Capture the cell that displays the provided text and extract its [x, y] central coordinate. 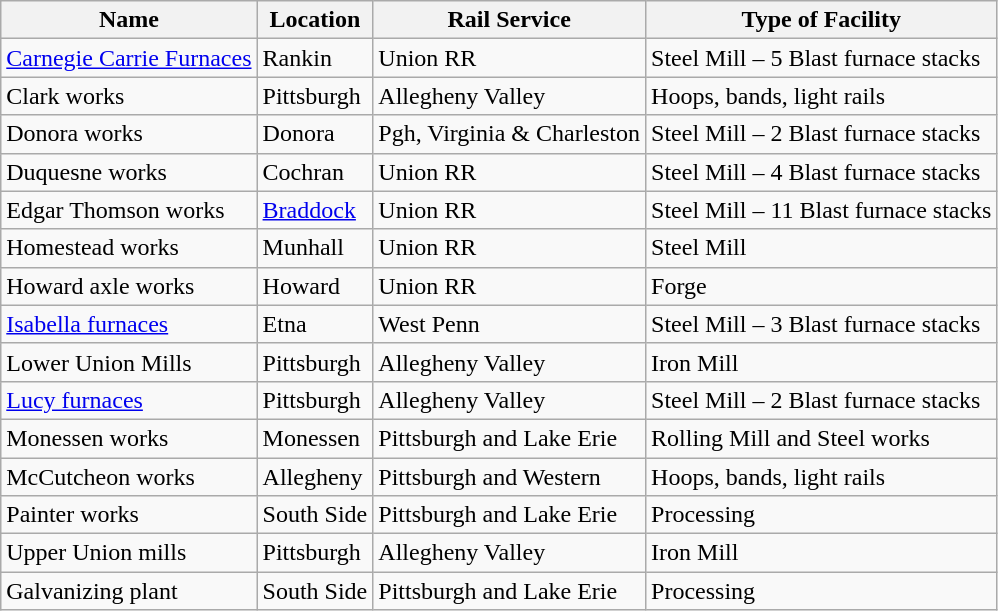
Steel Mill [822, 248]
Allegheny [315, 477]
Painter works [129, 515]
Type of Facility [822, 20]
Lower Union Mills [129, 362]
Rolling Mill and Steel works [822, 438]
Munhall [315, 248]
Cochran [315, 172]
Name [129, 20]
Steel Mill – 4 Blast furnace stacks [822, 172]
Upper Union mills [129, 553]
Monessen [315, 438]
Rankin [315, 58]
Forge [822, 286]
Steel Mill – 11 Blast furnace stacks [822, 210]
Steel Mill – 3 Blast furnace stacks [822, 324]
Howard [315, 286]
Howard axle works [129, 286]
Pittsburgh and Western [510, 477]
Steel Mill – 5 Blast furnace stacks [822, 58]
Galvanizing plant [129, 591]
Location [315, 20]
Donora [315, 134]
Carnegie Carrie Furnaces [129, 58]
Monessen works [129, 438]
Homestead works [129, 248]
Rail Service [510, 20]
Pgh, Virginia & Charleston [510, 134]
McCutcheon works [129, 477]
Edgar Thomson works [129, 210]
Braddock [315, 210]
West Penn [510, 324]
Clark works [129, 96]
Donora works [129, 134]
Duquesne works [129, 172]
Isabella furnaces [129, 324]
Etna [315, 324]
Lucy furnaces [129, 400]
